Return the [X, Y] coordinate for the center point of the cell that contains the specified text.  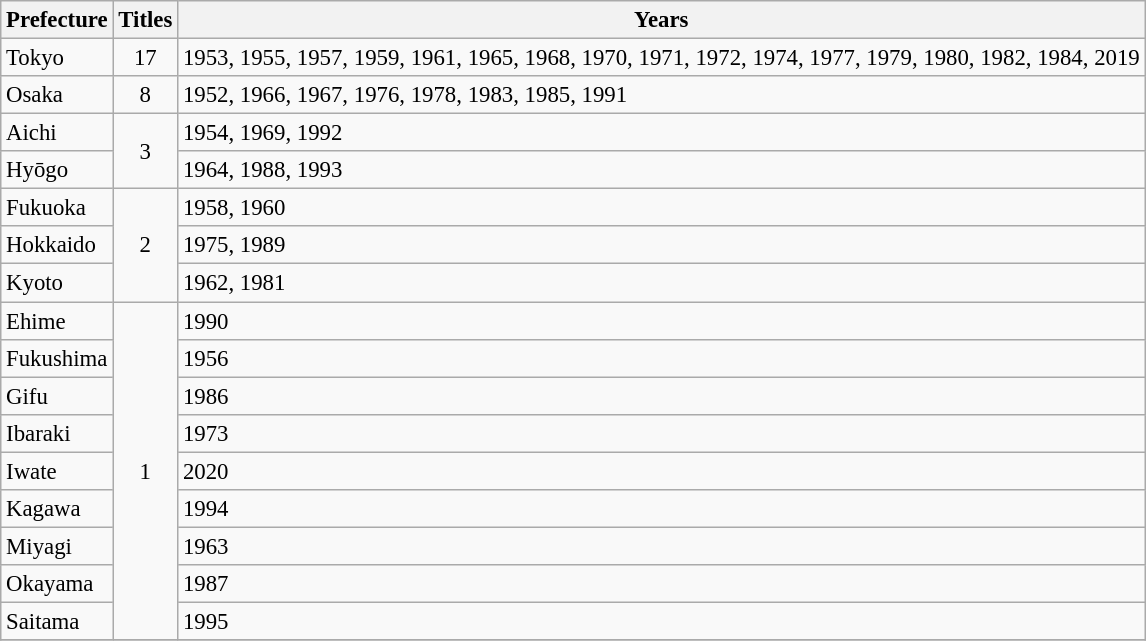
Aichi [57, 133]
1952, 1966, 1967, 1976, 1978, 1983, 1985, 1991 [662, 95]
Fukushima [57, 358]
Tokyo [57, 58]
Gifu [57, 396]
Years [662, 20]
1953, 1955, 1957, 1959, 1961, 1965, 1968, 1970, 1971, 1972, 1974, 1977, 1979, 1980, 1982, 1984, 2019 [662, 58]
Ehime [57, 321]
1 [146, 471]
8 [146, 95]
1956 [662, 358]
1994 [662, 509]
Hokkaido [57, 245]
2 [146, 246]
Iwate [57, 471]
3 [146, 152]
1986 [662, 396]
1958, 1960 [662, 208]
Ibaraki [57, 433]
Prefecture [57, 20]
Kagawa [57, 509]
Miyagi [57, 546]
Osaka [57, 95]
1995 [662, 621]
1963 [662, 546]
2020 [662, 471]
17 [146, 58]
1990 [662, 321]
1973 [662, 433]
1964, 1988, 1993 [662, 170]
Hyōgo [57, 170]
1962, 1981 [662, 283]
1954, 1969, 1992 [662, 133]
Kyoto [57, 283]
Okayama [57, 584]
Fukuoka [57, 208]
1975, 1989 [662, 245]
Saitama [57, 621]
Titles [146, 20]
1987 [662, 584]
